Return [x, y] of the center of cell containing provided text 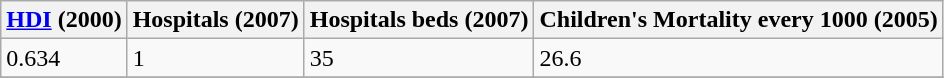
HDI (2000) [64, 20]
0.634 [64, 58]
Hospitals beds (2007) [419, 20]
26.6 [738, 58]
1 [216, 58]
Hospitals (2007) [216, 20]
Children's Mortality every 1000 (2005) [738, 20]
35 [419, 58]
